Pinpoint the cell where the given text exists, returning its [X, Y] midpoint coordinate. 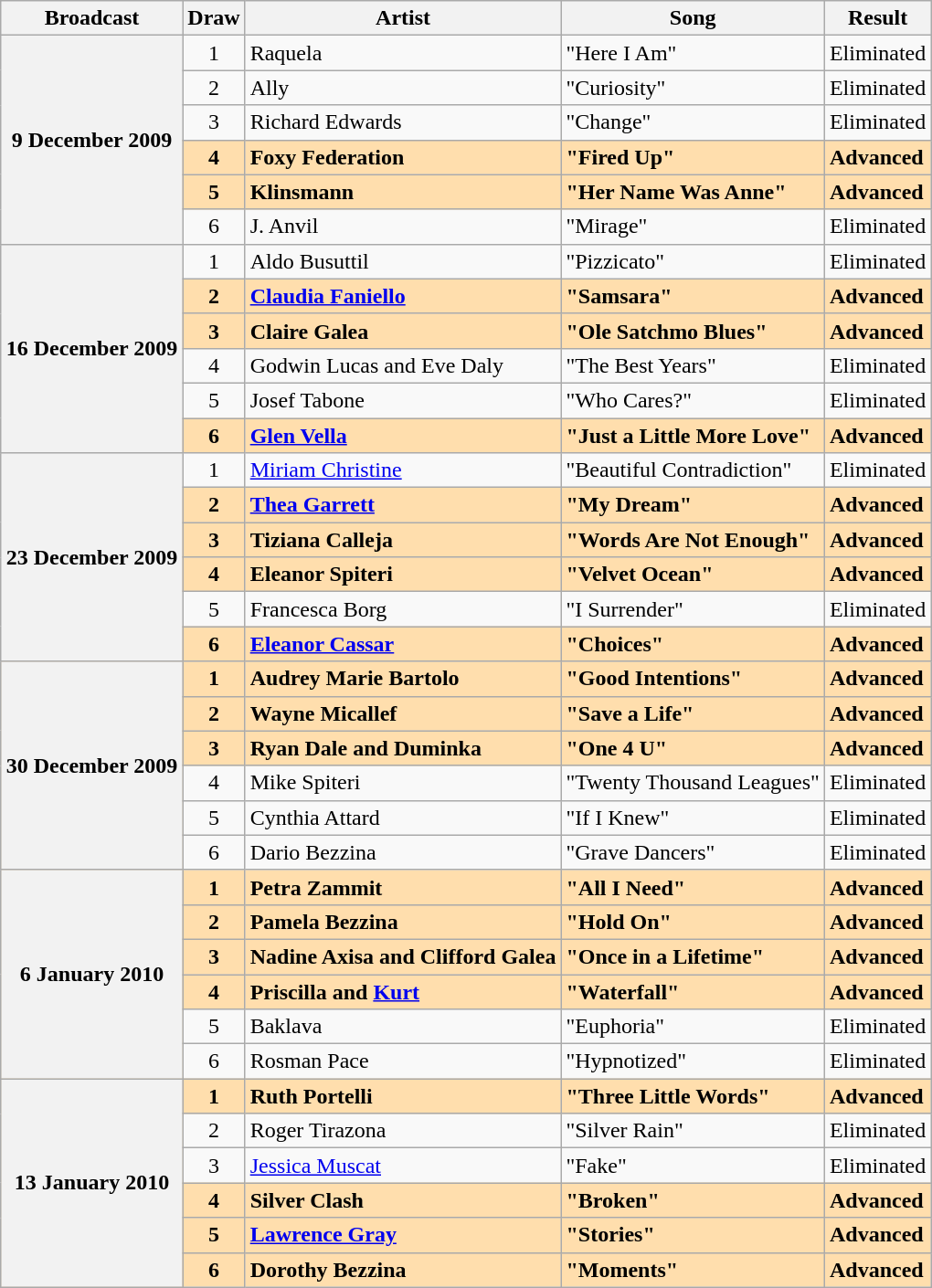
Mike Spiteri [403, 783]
"Samsara" [693, 296]
Richard Edwards [403, 122]
Dario Bezzina [403, 852]
Raquela [403, 53]
Rosman Pace [403, 1061]
"Euphoria" [693, 1027]
Petra Zammit [403, 887]
Result [877, 18]
23 December 2009 [91, 557]
Ally [403, 88]
16 December 2009 [91, 348]
"Waterfall" [693, 991]
"Curiosity" [693, 88]
"Fired Up" [693, 157]
Glen Vella [403, 436]
Eleanor Spiteri [403, 575]
"Just a Little More Love" [693, 436]
"If I Knew" [693, 818]
Ryan Dale and Duminka [403, 748]
6 January 2010 [91, 974]
"Grave Dancers" [693, 852]
Francesca Borg [403, 609]
Eleanor Cassar [403, 644]
Claire Galea [403, 331]
"Moments" [693, 1270]
"The Best Years" [693, 365]
"Change" [693, 122]
"Mirage" [693, 227]
"Fake" [693, 1166]
Broadcast [91, 18]
Cynthia Attard [403, 818]
Audrey Marie Bartolo [403, 679]
Tiziana Calleja [403, 540]
"Words Are Not Enough" [693, 540]
Pamela Bezzina [403, 922]
"Twenty Thousand Leagues" [693, 783]
Jessica Muscat [403, 1166]
Claudia Faniello [403, 296]
"One 4 U" [693, 748]
"Hypnotized" [693, 1061]
Wayne Micallef [403, 713]
"Hold On" [693, 922]
"Here I Am" [693, 53]
"Once in a Lifetime" [693, 956]
Nadine Axisa and Clifford Galea [403, 956]
"Good Intentions" [693, 679]
Silver Clash [403, 1200]
Thea Garrett [403, 505]
"Velvet Ocean" [693, 575]
13 January 2010 [91, 1183]
"Her Name Was Anne" [693, 192]
J. Anvil [403, 227]
"Choices" [693, 644]
"Who Cares?" [693, 400]
"Save a Life" [693, 713]
"All I Need" [693, 887]
Artist [403, 18]
Priscilla and Kurt [403, 991]
"Stories" [693, 1235]
Dorothy Bezzina [403, 1270]
"Three Little Words" [693, 1096]
Ruth Portelli [403, 1096]
Draw [214, 18]
Foxy Federation [403, 157]
"My Dream" [693, 505]
Miriam Christine [403, 470]
Roger Tirazona [403, 1131]
Baklava [403, 1027]
Godwin Lucas and Eve Daly [403, 365]
Klinsmann [403, 192]
Aldo Busuttil [403, 261]
"Broken" [693, 1200]
"Silver Rain" [693, 1131]
"Pizzicato" [693, 261]
Song [693, 18]
"Ole Satchmo Blues" [693, 331]
Lawrence Gray [403, 1235]
Josef Tabone [403, 400]
30 December 2009 [91, 765]
"I Surrender" [693, 609]
"Beautiful Contradiction" [693, 470]
9 December 2009 [91, 140]
